Pinpoint the cell where the given text exists, returning its (X, Y) midpoint coordinate. 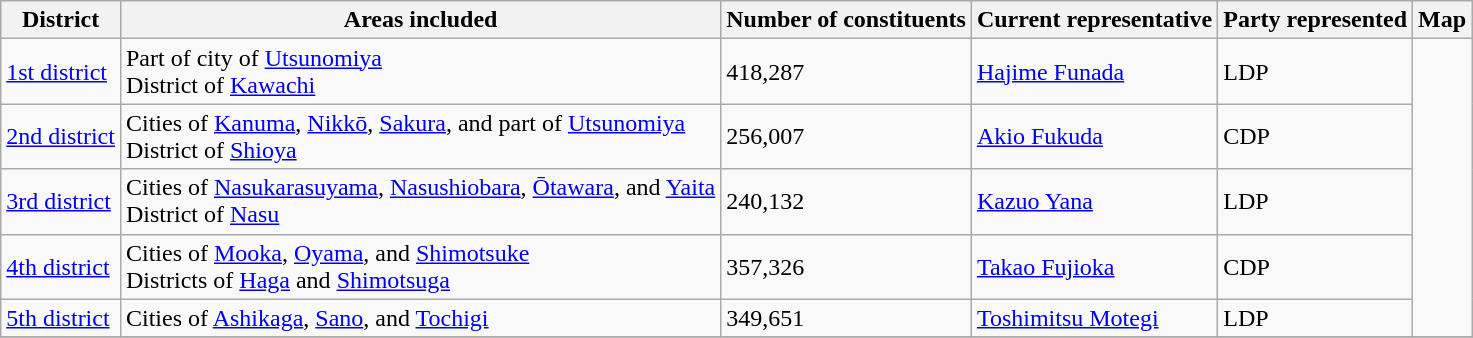
Map (1442, 20)
Cities of Ashikaga, Sano, and Tochigi (420, 318)
4th district (61, 266)
256,007 (846, 136)
2nd district (61, 136)
418,287 (846, 72)
Takao Fujioka (1094, 266)
Current representative (1094, 20)
District (61, 20)
Number of constituents (846, 20)
Party represented (1316, 20)
3rd district (61, 202)
Hajime Funada (1094, 72)
357,326 (846, 266)
Toshimitsu Motegi (1094, 318)
1st district (61, 72)
Areas included (420, 20)
Cities of Kanuma, Nikkō, Sakura, and part of UtsunomiyaDistrict of Shioya (420, 136)
Cities of Mooka, Oyama, and ShimotsukeDistricts of Haga and Shimotsuga (420, 266)
Part of city of UtsunomiyaDistrict of Kawachi (420, 72)
5th district (61, 318)
240,132 (846, 202)
Cities of Nasukarasuyama, Nasushiobara, Ōtawara, and YaitaDistrict of Nasu (420, 202)
Kazuo Yana (1094, 202)
349,651 (846, 318)
Akio Fukuda (1094, 136)
